Return (x, y) of the center of cell containing provided text 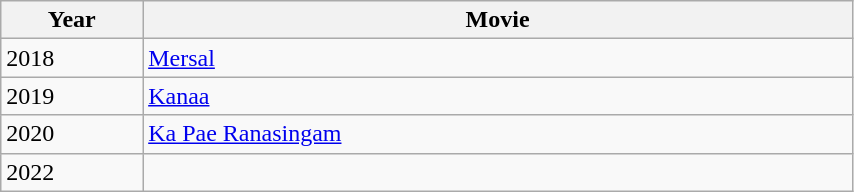
Kanaa (498, 96)
Movie (498, 20)
Ka Pae Ranasingam (498, 134)
2018 (72, 58)
2019 (72, 96)
2022 (72, 172)
2020 (72, 134)
Mersal (498, 58)
Year (72, 20)
